Output the (x, y) coordinate of the center of the cell containing the given text.  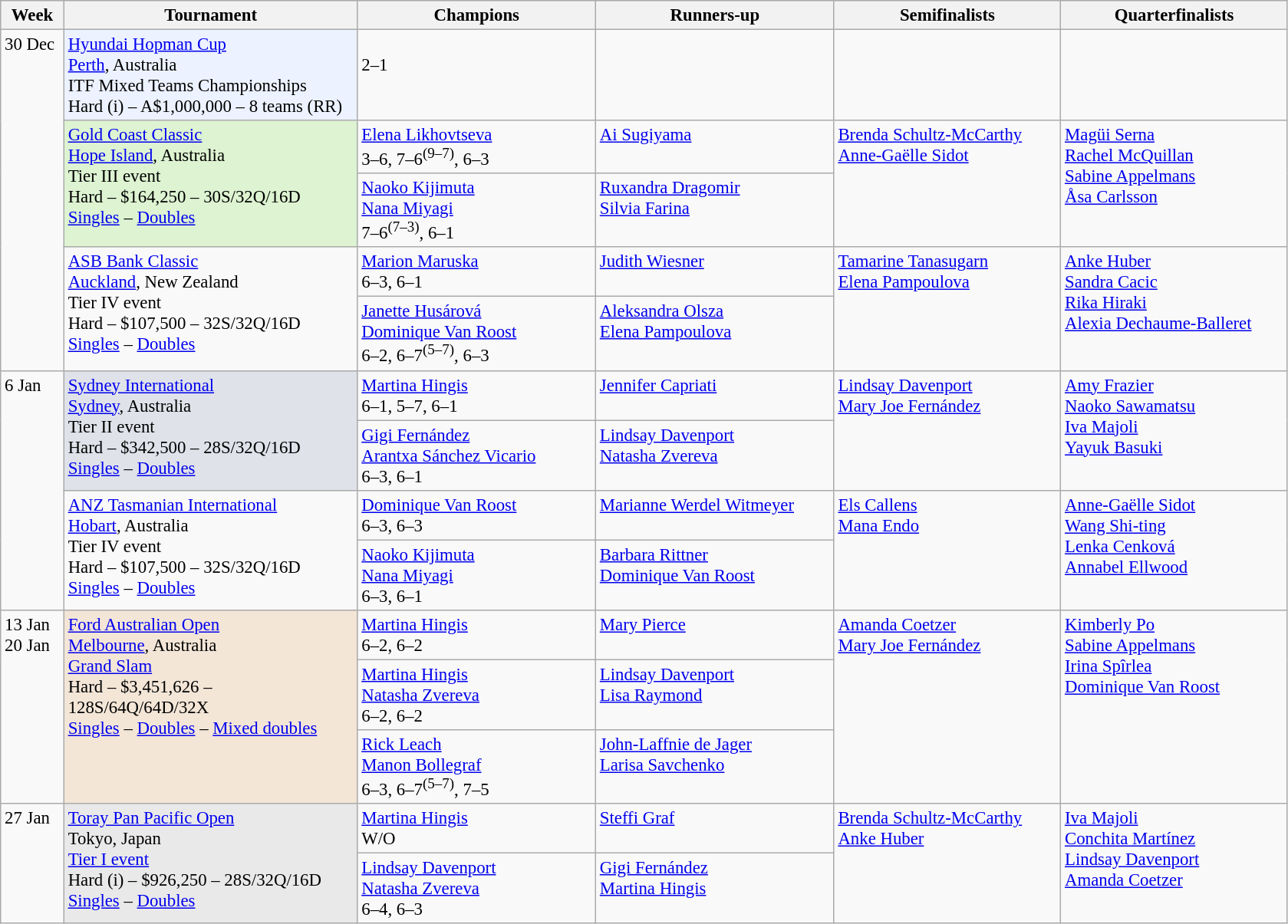
Brenda Schultz-McCarthy Anke Huber (947, 863)
Week (32, 15)
Lindsay Davenport Mary Joe Fernández (947, 430)
Sydney International Sydney, Australia Tier II event Hard – $342,500 – 28S/32Q/16D Singles – Doubles (210, 430)
ASB Bank Classic Auckland, New Zealand Tier IV event Hard – $107,500 – 32S/32Q/16D Singles – Doubles (210, 308)
Ai Sugiyama (715, 147)
Mary Pierce (715, 635)
13 Jan20 Jan (32, 707)
Magüi Serna Rachel McQuillan Sabine Appelmans Åsa Carlsson (1174, 184)
Champions (477, 15)
John-Laffnie de Jager Larisa Savchenko (715, 767)
Janette Husárová Dominique Van Roost 6–2, 6–7(5–7), 6–3 (477, 334)
30 Dec (32, 201)
27 Jan (32, 863)
Steffi Graf (715, 828)
Naoko Kijimuta Nana Miyagi 7–6(7–3), 6–1 (477, 210)
Semifinalists (947, 15)
ANZ Tasmanian International Hobart, Australia Tier IV event Hard – $107,500 – 32S/32Q/16D Singles – Doubles (210, 550)
Lindsay Davenport Lisa Raymond (715, 695)
Kimberly Po Sabine Appelmans Irina Spîrlea Dominique Van Roost (1174, 707)
Aleksandra Olsza Elena Pampoulova (715, 334)
Lindsay Davenport Natasha Zvereva (715, 455)
Runners-up (715, 15)
Elena Likhovtseva3–6, 7–6(9–7), 6–3 (477, 147)
Marion Maruska6–3, 6–1 (477, 271)
Quarterfinalists (1174, 15)
Toray Pan Pacific Open Tokyo, Japan Tier I event Hard (i) – $926,250 – 28S/32Q/16D Singles – Doubles (210, 863)
Martina Hingis6–2, 6–2 (477, 635)
Brenda Schultz-McCarthy Anne-Gaëlle Sidot (947, 184)
2–1 (477, 75)
Gigi Fernández Martina Hingis (715, 889)
Martina Hingis6–1, 5–7, 6–1 (477, 396)
Ford Australian Open Melbourne, Australia Grand Slam Hard – $3,451,626 – 128S/64Q/64D/32X Singles – Doubles – Mixed doubles (210, 707)
Jennifer Capriati (715, 396)
Iva Majoli Conchita Martínez Lindsay Davenport Amanda Coetzer (1174, 863)
Anne-Gaëlle Sidot Wang Shi-ting Lenka Cenková Annabel Ellwood (1174, 550)
Gigi Fernández Arantxa Sánchez Vicario 6–3, 6–1 (477, 455)
Tournament (210, 15)
Anke Huber Sandra Cacic Rika Hiraki Alexia Dechaume-Balleret (1174, 308)
Lindsay Davenport Natasha Zvereva 6–4, 6–3 (477, 889)
Dominique Van Roost6–3, 6–3 (477, 515)
Gold Coast Classic Hope Island, Australia Tier III event Hard – $164,250 – 30S/32Q/16D Singles – Doubles (210, 184)
Rick Leach Manon Bollegraf 6–3, 6–7(5–7), 7–5 (477, 767)
Martina Hingis Natasha Zvereva 6–2, 6–2 (477, 695)
Naoko Kijimuta Nana Miyagi 6–3, 6–1 (477, 575)
Amanda Coetzer Mary Joe Fernández (947, 707)
Barbara Rittner Dominique Van Roost (715, 575)
Martina HingisW/O (477, 828)
Judith Wiesner (715, 271)
6 Jan (32, 490)
Els Callens Mana Endo (947, 550)
Hyundai Hopman Cup Perth, AustraliaITF Mixed Teams ChampionshipsHard (i) – A$1,000,000 – 8 teams (RR) (210, 75)
Amy Frazier Naoko Sawamatsu Iva Majoli Yayuk Basuki (1174, 430)
Tamarine Tanasugarn Elena Pampoulova (947, 308)
Marianne Werdel Witmeyer (715, 515)
Ruxandra Dragomir Silvia Farina (715, 210)
